Extract the (X, Y) coordinate from the center of the cell holding the provided text.  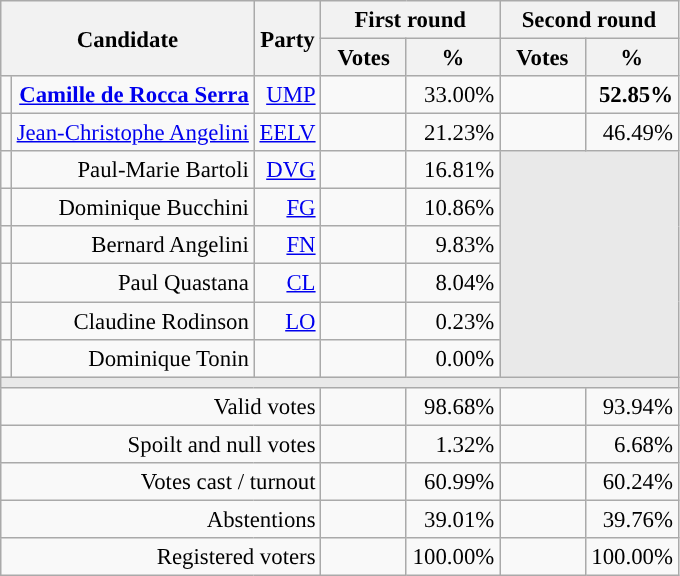
CL (288, 283)
First round (410, 20)
Paul Quastana (132, 283)
60.99% (452, 482)
8.04% (452, 283)
EELV (288, 133)
DVG (288, 170)
10.86% (452, 208)
1.32% (452, 444)
Candidate (128, 38)
Party (288, 38)
93.94% (632, 406)
0.00% (452, 358)
Abstentions (161, 519)
Second round (590, 20)
Spoilt and null votes (161, 444)
FN (288, 245)
98.68% (452, 406)
39.01% (452, 519)
16.81% (452, 170)
46.49% (632, 133)
Camille de Rocca Serra (132, 95)
UMP (288, 95)
Claudine Rodinson (132, 321)
Valid votes (161, 406)
21.23% (452, 133)
6.68% (632, 444)
Votes cast / turnout (161, 482)
39.76% (632, 519)
Jean-Christophe Angelini (132, 133)
Paul-Marie Bartoli (132, 170)
Dominique Tonin (132, 358)
33.00% (452, 95)
Registered voters (161, 557)
Dominique Bucchini (132, 208)
60.24% (632, 482)
52.85% (632, 95)
Bernard Angelini (132, 245)
0.23% (452, 321)
LO (288, 321)
9.83% (452, 245)
FG (288, 208)
